Identify which cell holds the provided text, then report its [X, Y] central coordinate. 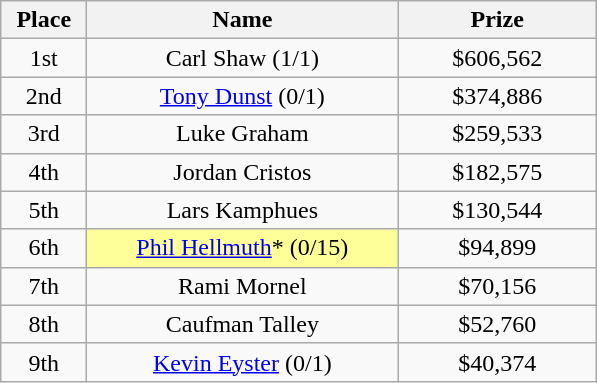
$94,899 [498, 248]
Tony Dunst (0/1) [242, 96]
1st [44, 58]
9th [44, 362]
4th [44, 172]
Jordan Cristos [242, 172]
5th [44, 210]
Prize [498, 20]
Caufman Talley [242, 324]
Lars Kamphues [242, 210]
$130,544 [498, 210]
$52,760 [498, 324]
Name [242, 20]
$259,533 [498, 134]
8th [44, 324]
2nd [44, 96]
6th [44, 248]
Phil Hellmuth* (0/15) [242, 248]
$70,156 [498, 286]
7th [44, 286]
Luke Graham [242, 134]
$182,575 [498, 172]
$40,374 [498, 362]
Carl Shaw (1/1) [242, 58]
Rami Mornel [242, 286]
Place [44, 20]
Kevin Eyster (0/1) [242, 362]
$606,562 [498, 58]
3rd [44, 134]
$374,886 [498, 96]
